Output the (x, y) coordinate of the center of the cell containing the given text.  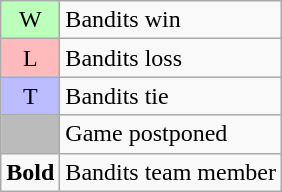
Bandits team member (171, 172)
Bandits win (171, 20)
L (30, 58)
Bold (30, 172)
Bandits tie (171, 96)
Bandits loss (171, 58)
Game postponed (171, 134)
W (30, 20)
T (30, 96)
